Search for the cell housing the specified text and yield its [X, Y] center coordinate. 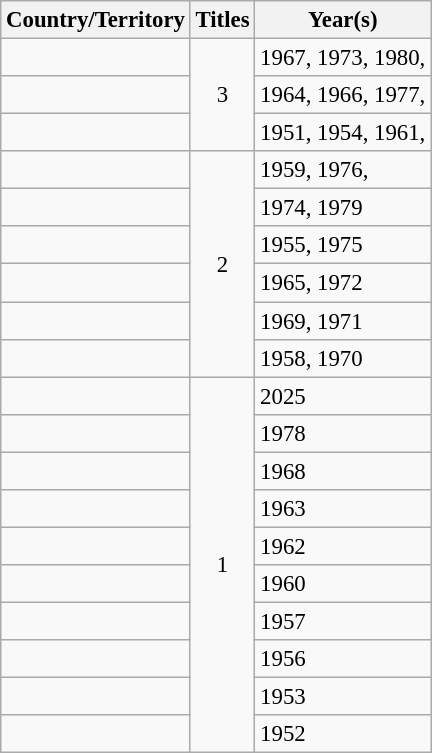
3 [222, 96]
2 [222, 264]
1965, 1972 [343, 283]
1960 [343, 584]
1951, 1954, 1961, [343, 133]
1957 [343, 621]
1958, 1970 [343, 358]
1955, 1975 [343, 245]
1 [222, 565]
1974, 1979 [343, 208]
1962 [343, 546]
1968 [343, 471]
1956 [343, 659]
2025 [343, 396]
1978 [343, 433]
1953 [343, 697]
1959, 1976, [343, 170]
Titles [222, 20]
1969, 1971 [343, 321]
1964, 1966, 1977, [343, 95]
1963 [343, 509]
Country/Territory [96, 20]
1967, 1973, 1980, [343, 58]
Year(s) [343, 20]
1952 [343, 734]
